Extract the (x, y) coordinate from the center of the cell holding the provided text.  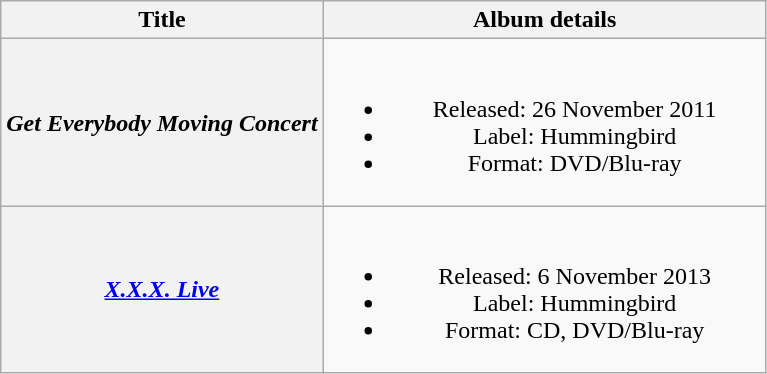
Get Everybody Moving Concert (162, 122)
Released: 26 November 2011Label: HummingbirdFormat: DVD/Blu-ray (544, 122)
Released: 6 November 2013Label: HummingbirdFormat: CD, DVD/Blu-ray (544, 290)
Title (162, 20)
X.X.X. Live (162, 290)
Album details (544, 20)
